Find where the given text appears and provide that cell's center as (x, y) coordinate. 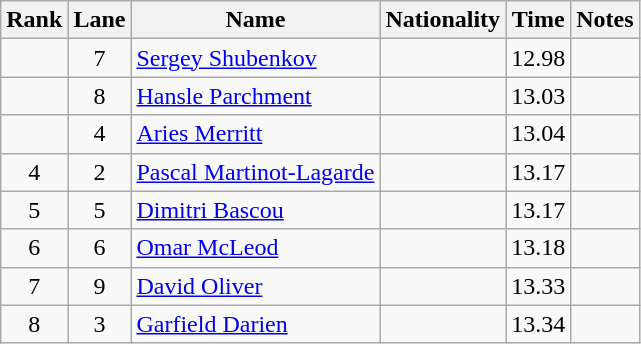
Pascal Martinot-Lagarde (256, 172)
Aries Merritt (256, 134)
13.04 (538, 134)
Garfield Darien (256, 324)
3 (100, 324)
12.98 (538, 58)
Lane (100, 20)
Time (538, 20)
Sergey Shubenkov (256, 58)
David Oliver (256, 286)
Name (256, 20)
Dimitri Bascou (256, 210)
Notes (605, 20)
Nationality (443, 20)
13.33 (538, 286)
13.34 (538, 324)
Omar McLeod (256, 248)
2 (100, 172)
13.18 (538, 248)
Rank (34, 20)
Hansle Parchment (256, 96)
13.03 (538, 96)
9 (100, 286)
